Pinpoint the cell where the given text exists, returning its [X, Y] midpoint coordinate. 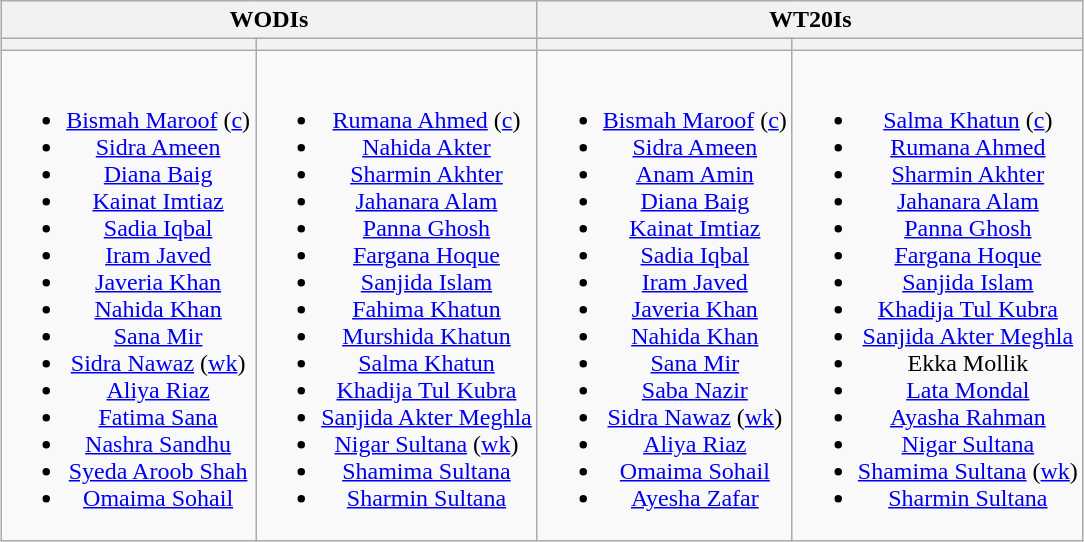
WODIs [270, 20]
WT20Is [810, 20]
